Locate the cell with the specified text and output its (x, y) center coordinate. 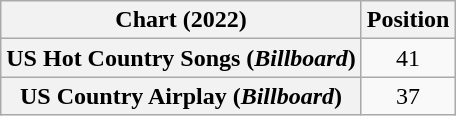
Position (408, 20)
US Country Airplay (Billboard) (181, 96)
37 (408, 96)
US Hot Country Songs (Billboard) (181, 58)
Chart (2022) (181, 20)
41 (408, 58)
